Determine the [x, y] coordinate at the center of the cell enclosing the given text.  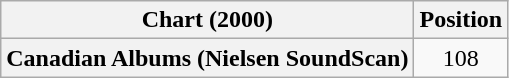
108 [461, 58]
Canadian Albums (Nielsen SoundScan) [208, 58]
Position [461, 20]
Chart (2000) [208, 20]
